Scan for the cell matching the given text and deliver its [x, y] coordinate at center. 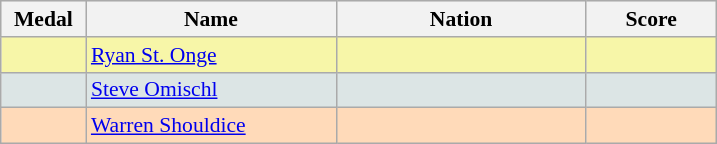
Nation [461, 19]
Ryan St. Onge [211, 55]
Steve Omischl [211, 90]
Score [651, 19]
Name [211, 19]
Warren Shouldice [211, 126]
Medal [44, 19]
